Find where the given text appears and provide that cell's center as (x, y) coordinate. 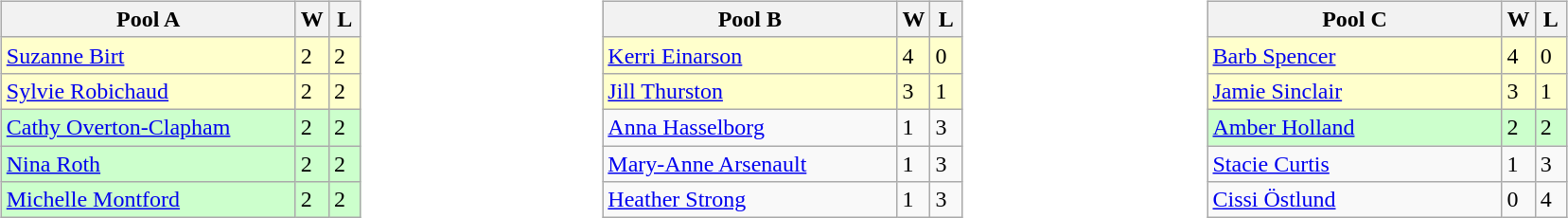
Stacie Curtis (1355, 164)
Michelle Montford (148, 200)
Pool B (749, 19)
Amber Holland (1355, 127)
Kerri Einarson (749, 55)
Barb Spencer (1355, 55)
Cathy Overton-Clapham (148, 127)
Cissi Östlund (1355, 200)
Jamie Sinclair (1355, 91)
Pool A (148, 19)
Suzanne Birt (148, 55)
Mary-Anne Arsenault (749, 164)
Anna Hasselborg (749, 127)
Heather Strong (749, 200)
Pool C (1355, 19)
Jill Thurston (749, 91)
Sylvie Robichaud (148, 91)
Nina Roth (148, 164)
